Search for the cell housing the specified text and yield its (x, y) center coordinate. 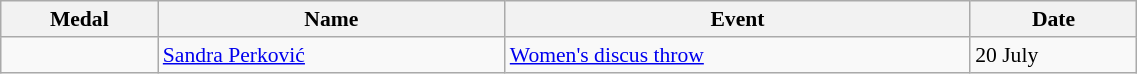
Date (1054, 19)
20 July (1054, 55)
Name (332, 19)
Sandra Perković (332, 55)
Women's discus throw (738, 55)
Event (738, 19)
Medal (80, 19)
